Detect which cell encompasses the target text, then output its (x, y) center coordinate. 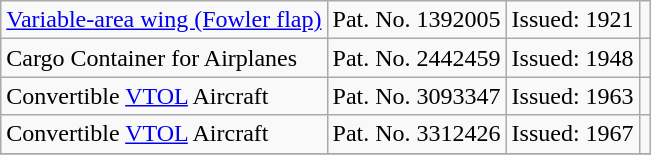
Issued: 1921 (572, 20)
Issued: 1963 (572, 96)
Pat. No. 2442459 (416, 58)
Issued: 1948 (572, 58)
Cargo Container for Airplanes (164, 58)
Pat. No. 3312426 (416, 134)
Pat. No. 1392005 (416, 20)
Issued: 1967 (572, 134)
Pat. No. 3093347 (416, 96)
Variable-area wing (Fowler flap) (164, 20)
